From the cell containing the given text, extract its center point as [X, Y] coordinate. 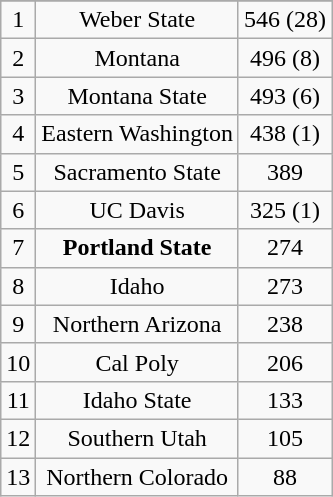
Southern Utah [138, 438]
274 [284, 248]
UC Davis [138, 210]
238 [284, 324]
273 [284, 286]
Montana [138, 58]
546 (28) [284, 20]
1 [18, 20]
5 [18, 172]
Weber State [138, 20]
Portland State [138, 248]
11 [18, 400]
Sacramento State [138, 172]
206 [284, 362]
2 [18, 58]
493 (6) [284, 96]
133 [284, 400]
438 (1) [284, 134]
Eastern Washington [138, 134]
496 (8) [284, 58]
Northern Arizona [138, 324]
7 [18, 248]
13 [18, 477]
325 (1) [284, 210]
8 [18, 286]
Northern Colorado [138, 477]
88 [284, 477]
4 [18, 134]
Idaho [138, 286]
3 [18, 96]
105 [284, 438]
389 [284, 172]
Cal Poly [138, 362]
Montana State [138, 96]
Idaho State [138, 400]
12 [18, 438]
6 [18, 210]
10 [18, 362]
9 [18, 324]
